Pinpoint the cell where the given text exists, returning its (X, Y) midpoint coordinate. 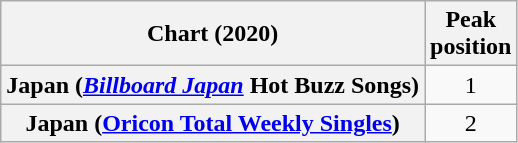
2 (471, 123)
Japan (Oricon Total Weekly Singles) (213, 123)
Peakposition (471, 34)
1 (471, 85)
Chart (2020) (213, 34)
Japan (Billboard Japan Hot Buzz Songs) (213, 85)
